Return the [x, y] coordinate for the center point of the cell that contains the specified text.  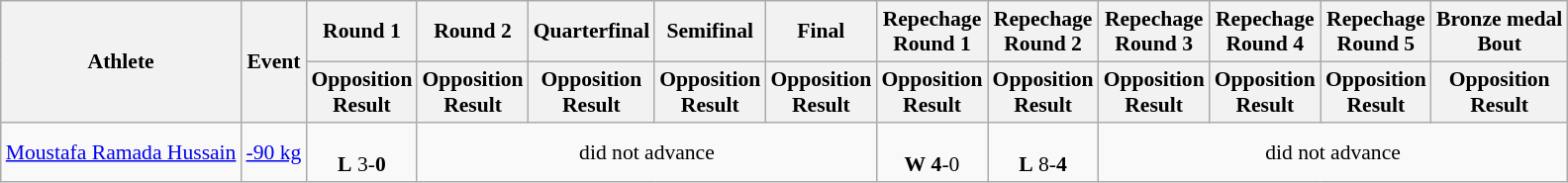
Moustafa Ramada Hussain [121, 152]
Round 2 [472, 32]
Athlete [121, 61]
W 4-0 [931, 152]
Event [273, 61]
RepechageRound 2 [1043, 32]
Round 1 [361, 32]
L 3-0 [361, 152]
Semifinal [710, 32]
Quarterfinal [592, 32]
-90 kg [273, 152]
RepechageRound 1 [931, 32]
RepechageRound 4 [1265, 32]
Final [821, 32]
Bronze medalBout [1499, 32]
L 8-4 [1043, 152]
RepechageRound 3 [1154, 32]
RepechageRound 5 [1376, 32]
